Find where the given text appears and provide that cell's center as [x, y] coordinate. 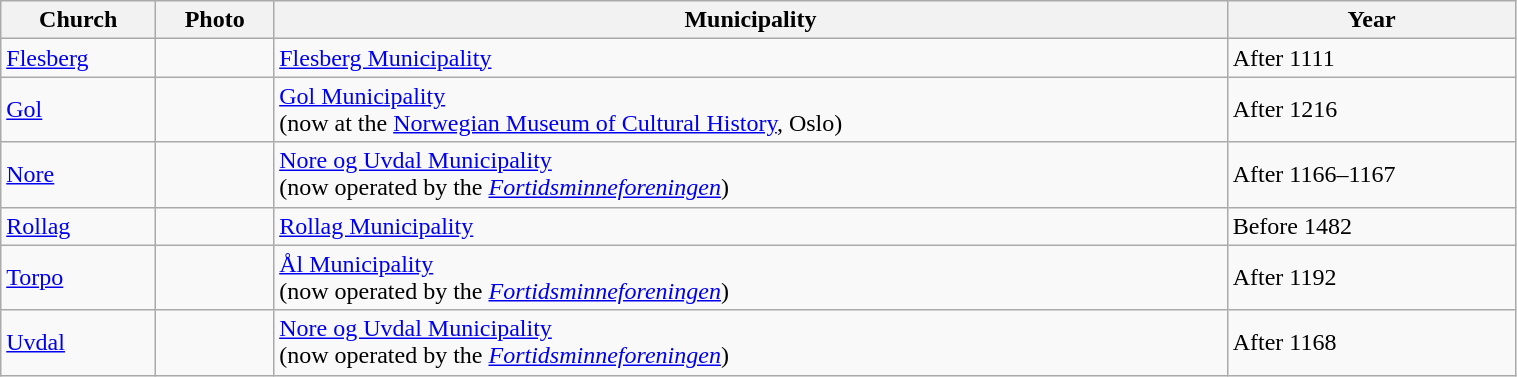
Rollag [78, 226]
Uvdal [78, 342]
Flesberg Municipality [750, 58]
Gol [78, 110]
Rollag Municipality [750, 226]
Photo [215, 20]
After 1166–1167 [1372, 174]
Torpo [78, 278]
After 1168 [1372, 342]
Flesberg [78, 58]
Municipality [750, 20]
Ål Municipality(now operated by the Fortidsminneforeningen) [750, 278]
Nore [78, 174]
After 1111 [1372, 58]
Year [1372, 20]
Gol Municipality(now at the Norwegian Museum of Cultural History, Oslo) [750, 110]
Before 1482 [1372, 226]
After 1216 [1372, 110]
After 1192 [1372, 278]
Church [78, 20]
